Capture the cell that displays the provided text and extract its [X, Y] central coordinate. 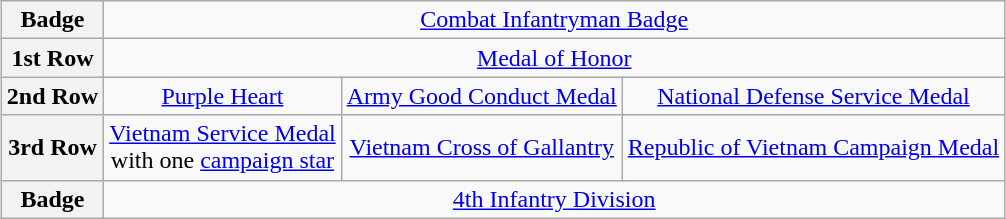
3rd Row [52, 148]
Purple Heart [223, 96]
1st Row [52, 58]
Vietnam Service Medalwith one campaign star [223, 148]
Medal of Honor [554, 58]
2nd Row [52, 96]
National Defense Service Medal [813, 96]
4th Infantry Division [554, 199]
Army Good Conduct Medal [482, 96]
Republic of Vietnam Campaign Medal [813, 148]
Combat Infantryman Badge [554, 20]
Vietnam Cross of Gallantry [482, 148]
